Provide the [X, Y] coordinate of the cell's center where the given text is located.  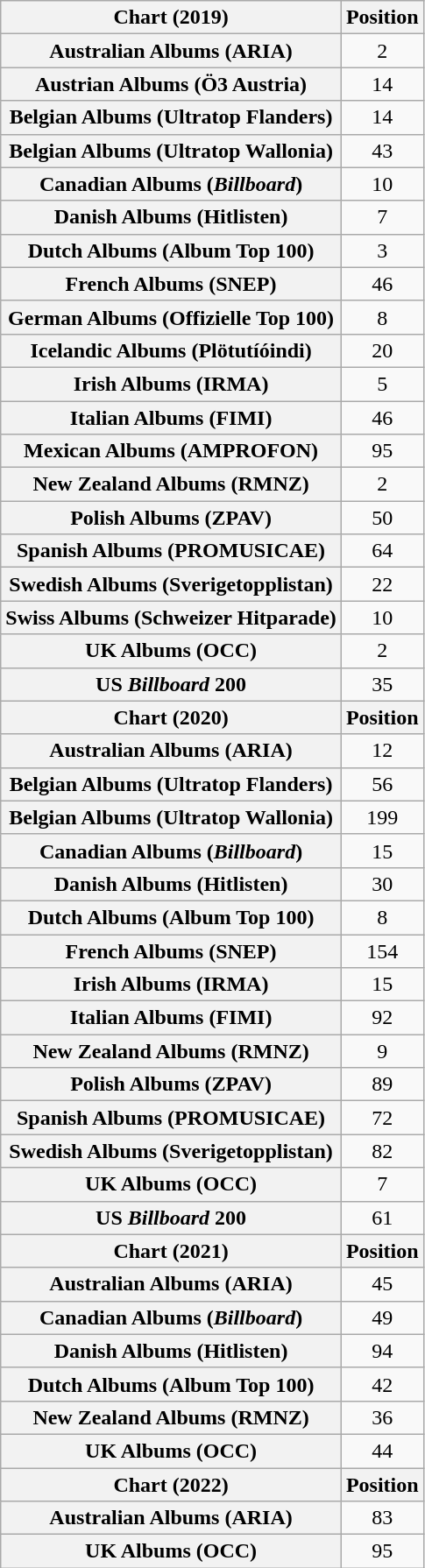
12 [382, 751]
30 [382, 884]
36 [382, 1417]
89 [382, 1084]
45 [382, 1284]
Swiss Albums (Schweizer Hitparade) [172, 618]
49 [382, 1317]
Chart (2021) [172, 1251]
42 [382, 1384]
199 [382, 817]
50 [382, 518]
German Albums (Offizielle Top 100) [172, 317]
Icelandic Albums (Plötutíóindi) [172, 350]
9 [382, 1051]
43 [382, 151]
61 [382, 1218]
Chart (2022) [172, 1485]
5 [382, 384]
82 [382, 1151]
154 [382, 950]
Austrian Albums (Ö3 Austria) [172, 84]
92 [382, 1018]
56 [382, 784]
Mexican Albums (AMPROFON) [172, 451]
64 [382, 551]
Chart (2019) [172, 18]
20 [382, 350]
44 [382, 1451]
Chart (2020) [172, 717]
35 [382, 684]
22 [382, 584]
83 [382, 1518]
3 [382, 251]
94 [382, 1351]
72 [382, 1118]
